Extract the (x, y) coordinate from the center of the cell holding the provided text.  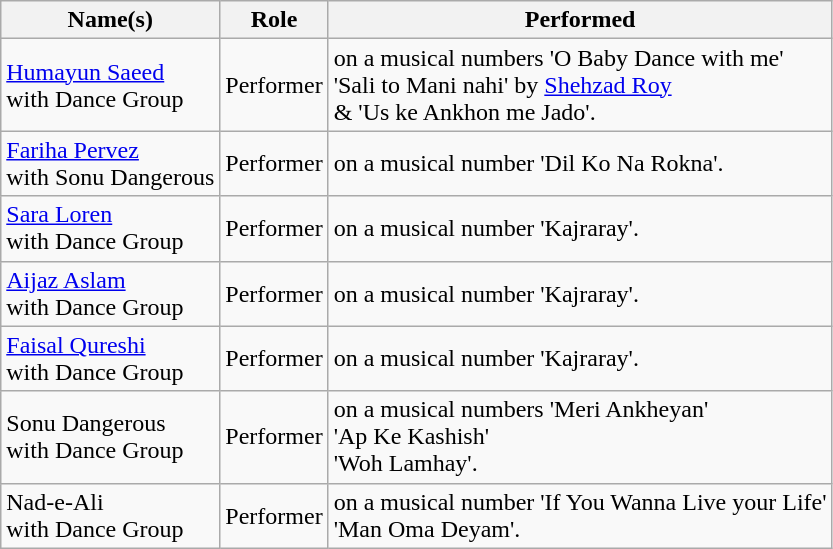
Performed (580, 20)
on a musical number 'Dil Ko Na Rokna'. (580, 164)
Sara Loren with Dance Group (110, 228)
on a musical numbers 'O Baby Dance with me''Sali to Mani nahi' by Shehzad Roy & 'Us ke Ankhon me Jado'. (580, 85)
on a musical number 'If You Wanna Live your Life''Man Oma Deyam'. (580, 516)
Name(s) (110, 20)
Fariha Pervezwith Sonu Dangerous (110, 164)
Sonu Dangerous with Dance Group (110, 437)
on a musical numbers 'Meri Ankheyan' 'Ap Ke Kashish''Woh Lamhay'. (580, 437)
Humayun Saeedwith Dance Group (110, 85)
Faisal Qureshi with Dance Group (110, 358)
Role (274, 20)
Nad-e-Ali with Dance Group (110, 516)
Aijaz Aslam with Dance Group (110, 294)
